Extract the (X, Y) coordinate from the center of the cell holding the provided text.  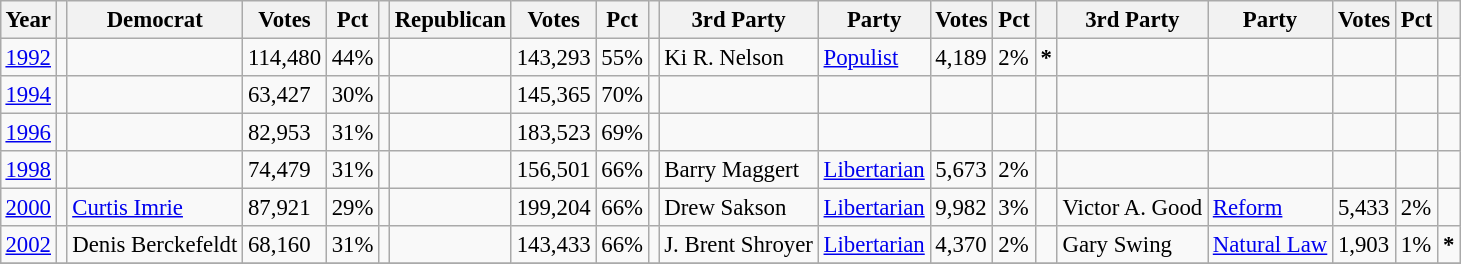
74,479 (285, 170)
Barry Maggert (738, 170)
70% (622, 95)
Drew Sakson (738, 208)
2002 (28, 245)
82,953 (285, 133)
5,433 (1364, 208)
87,921 (285, 208)
Democrat (155, 20)
1996 (28, 133)
4,189 (962, 57)
1998 (28, 170)
J. Brent Shroyer (738, 245)
156,501 (554, 170)
2000 (28, 208)
Ki R. Nelson (738, 57)
Populist (874, 57)
1,903 (1364, 245)
Republican (450, 20)
3% (1014, 208)
Gary Swing (1132, 245)
9,982 (962, 208)
143,293 (554, 57)
Natural Law (1270, 245)
145,365 (554, 95)
1% (1417, 245)
Denis Berckefeldt (155, 245)
183,523 (554, 133)
55% (622, 57)
30% (352, 95)
4,370 (962, 245)
199,204 (554, 208)
Reform (1270, 208)
68,160 (285, 245)
5,673 (962, 170)
1994 (28, 95)
44% (352, 57)
29% (352, 208)
Curtis Imrie (155, 208)
143,433 (554, 245)
63,427 (285, 95)
Year (28, 20)
1992 (28, 57)
69% (622, 133)
Victor A. Good (1132, 208)
114,480 (285, 57)
